Capture the cell that displays the provided text and extract its [X, Y] central coordinate. 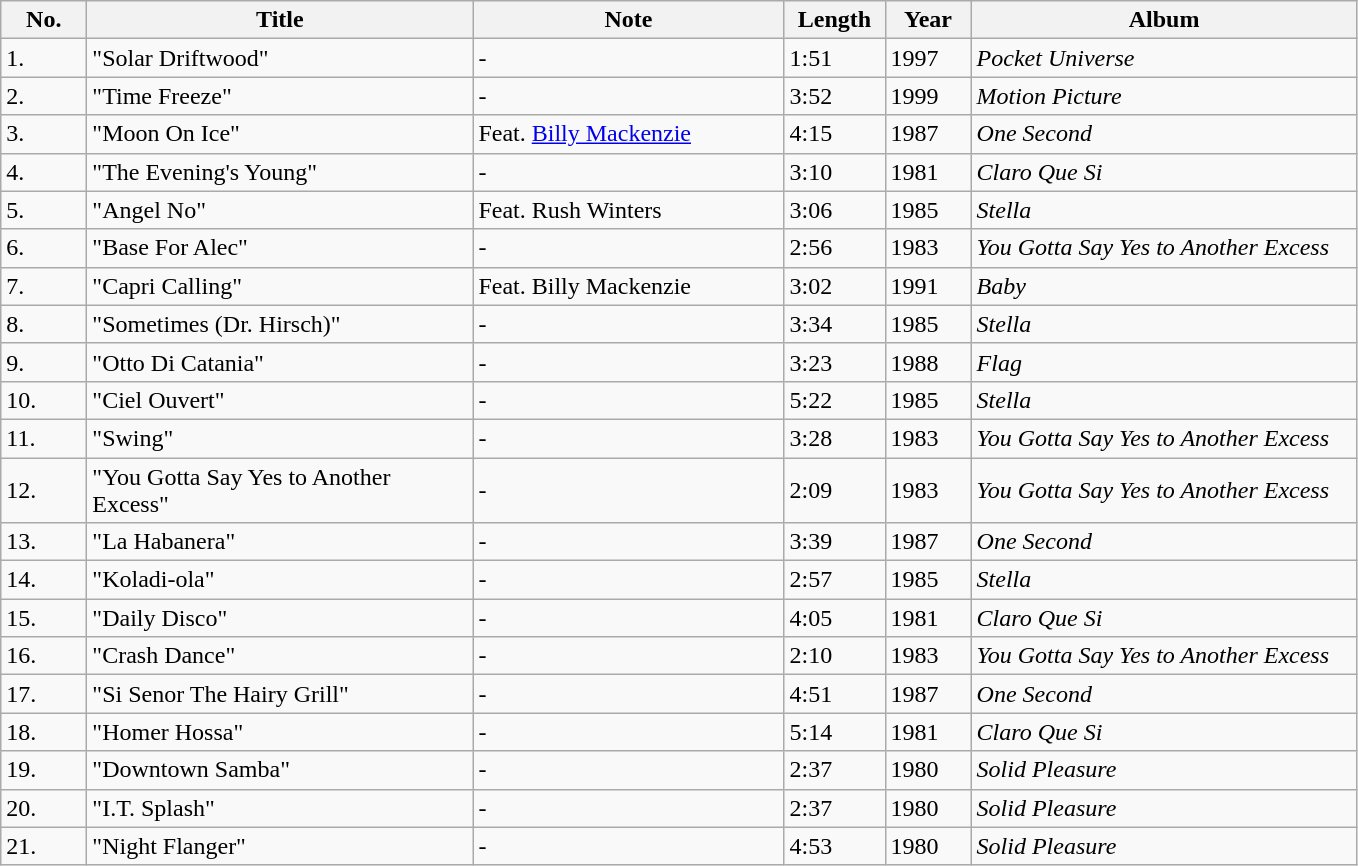
"Crash Dance" [280, 656]
9. [44, 362]
10. [44, 400]
1:51 [834, 58]
"Si Senor The Hairy Grill" [280, 694]
2. [44, 96]
"You Gotta Say Yes to Another Excess" [280, 490]
3:28 [834, 438]
"Capri Calling" [280, 286]
"Downtown Samba" [280, 770]
12. [44, 490]
"I.T. Splash" [280, 808]
"The Evening's Young" [280, 172]
1. [44, 58]
2:57 [834, 580]
3:34 [834, 324]
Year [928, 20]
4:53 [834, 846]
4:51 [834, 694]
Pocket Universe [1164, 58]
1997 [928, 58]
"Swing" [280, 438]
16. [44, 656]
17. [44, 694]
"Time Freeze" [280, 96]
1988 [928, 362]
2:10 [834, 656]
3:10 [834, 172]
Flag [1164, 362]
"Solar Driftwood" [280, 58]
"Sometimes (Dr. Hirsch)" [280, 324]
Length [834, 20]
1999 [928, 96]
"La Habanera" [280, 542]
"Angel No" [280, 210]
Feat. Rush Winters [628, 210]
4. [44, 172]
8. [44, 324]
No. [44, 20]
11. [44, 438]
5:14 [834, 732]
15. [44, 618]
2:56 [834, 248]
"Ciel Ouvert" [280, 400]
21. [44, 846]
Title [280, 20]
3. [44, 134]
"Night Flanger" [280, 846]
"Daily Disco" [280, 618]
3:52 [834, 96]
4:05 [834, 618]
5:22 [834, 400]
3:23 [834, 362]
"Koladi-ola" [280, 580]
19. [44, 770]
5. [44, 210]
4:15 [834, 134]
"Homer Hossa" [280, 732]
Motion Picture [1164, 96]
2:09 [834, 490]
14. [44, 580]
20. [44, 808]
7. [44, 286]
3:02 [834, 286]
3:39 [834, 542]
6. [44, 248]
"Moon On Ice" [280, 134]
18. [44, 732]
"Otto Di Catania" [280, 362]
Baby [1164, 286]
1991 [928, 286]
3:06 [834, 210]
"Base For Alec" [280, 248]
Album [1164, 20]
13. [44, 542]
Note [628, 20]
